Output the (x, y) coordinate of the center of the cell containing the given text.  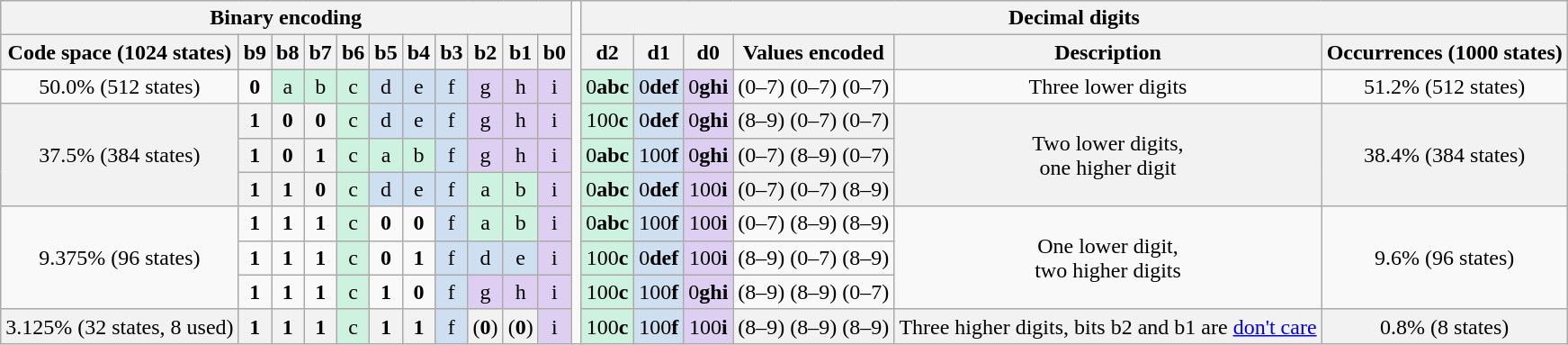
(8–9) (0–7) (0–7) (813, 121)
Three lower digits (1108, 86)
9.6% (96 states) (1445, 258)
b3 (452, 52)
d1 (659, 52)
b0 (554, 52)
b6 (353, 52)
Values encoded (813, 52)
(8–9) (0–7) (8–9) (813, 258)
(0–7) (8–9) (8–9) (813, 223)
Description (1108, 52)
(0–7) (0–7) (8–9) (813, 189)
d2 (608, 52)
0.8% (8 states) (1445, 326)
9.375% (96 states) (120, 258)
Decimal digits (1074, 18)
(8–9) (8–9) (8–9) (813, 326)
Occurrences (1000 states) (1445, 52)
Binary encoding (286, 18)
Three higher digits, bits b2 and b1 are don't care (1108, 326)
3.125% (32 states, 8 used) (120, 326)
b1 (520, 52)
37.5% (384 states) (120, 155)
51.2% (512 states) (1445, 86)
(0–7) (0–7) (0–7) (813, 86)
38.4% (384 states) (1445, 155)
(0–7) (8–9) (0–7) (813, 155)
Code space (1024 states) (120, 52)
Two lower digits,one higher digit (1108, 155)
(8–9) (8–9) (0–7) (813, 292)
b5 (386, 52)
One lower digit,two higher digits (1108, 258)
b9 (255, 52)
d0 (709, 52)
b7 (320, 52)
b2 (486, 52)
b4 (418, 52)
b8 (288, 52)
50.0% (512 states) (120, 86)
